Return (X, Y) of the center of cell containing provided text 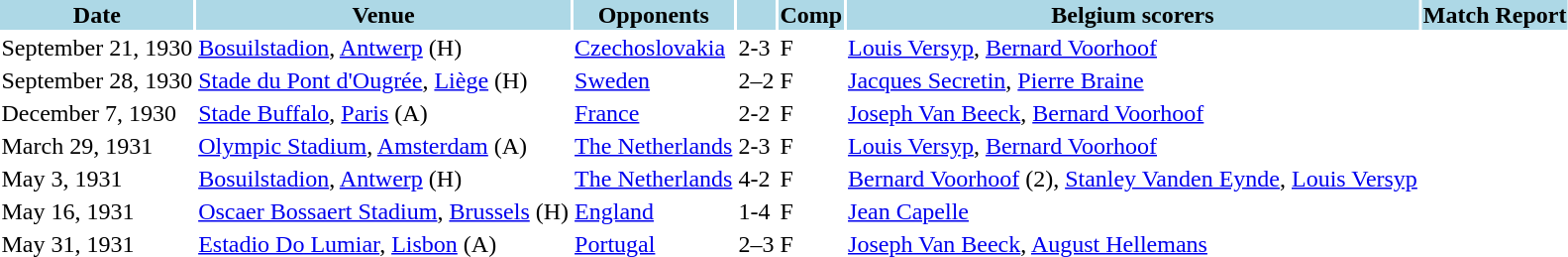
2–2 (757, 80)
May 3, 1931 (97, 179)
Stade du Pont d'Ougrée, Liège (H) (384, 80)
Stade Buffalo, Paris (A) (384, 113)
Venue (384, 15)
France (654, 113)
Jacques Secretin, Pierre Braine (1133, 80)
Czechoslovakia (654, 48)
Comp (811, 15)
1-4 (757, 211)
Date (97, 15)
Sweden (654, 80)
Olympic Stadium, Amsterdam (A) (384, 146)
England (654, 211)
Bernard Voorhoof (2), Stanley Vanden Eynde, Louis Versyp (1133, 179)
Oscaer Bossaert Stadium, Brussels (H) (384, 211)
Match Report (1495, 15)
4-2 (757, 179)
Belgium scorers (1133, 15)
September 21, 1930 (97, 48)
Joseph Van Beeck, Bernard Voorhoof (1133, 113)
March 29, 1931 (97, 146)
December 7, 1930 (97, 113)
Jean Capelle (1133, 211)
September 28, 1930 (97, 80)
Opponents (654, 15)
May 16, 1931 (97, 211)
2-2 (757, 113)
